Provide the [X, Y] coordinate of the cell's center where the given text is located.  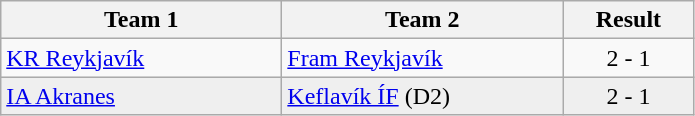
KR Reykjavík [142, 58]
Team 2 [422, 20]
Keflavík ÍF (D2) [422, 96]
Result [628, 20]
Team 1 [142, 20]
IA Akranes [142, 96]
Fram Reykjavík [422, 58]
